For the text-containing cell, return its midpoint in (X, Y) coordinate format. 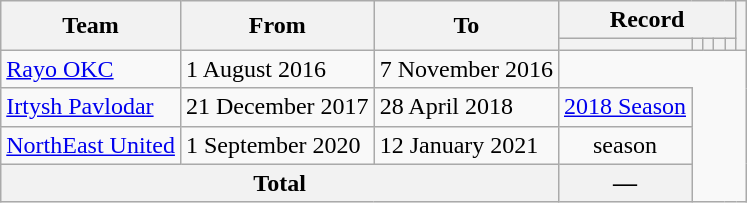
Team (91, 26)
NorthEast United (91, 145)
season (624, 145)
1 September 2020 (277, 145)
Record (646, 20)
7 November 2016 (466, 69)
To (466, 26)
2018 Season (624, 107)
1 August 2016 (277, 69)
Rayo OKC (91, 69)
— (624, 183)
From (277, 26)
Total (280, 183)
Irtysh Pavlodar (91, 107)
21 December 2017 (277, 107)
28 April 2018 (466, 107)
12 January 2021 (466, 145)
